Capture the cell that displays the provided text and extract its (X, Y) central coordinate. 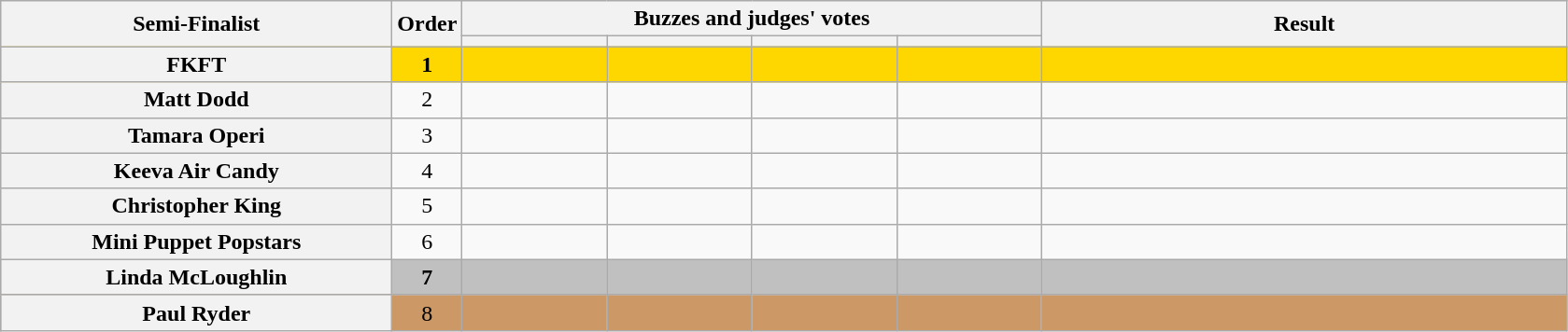
Buzzes and judges' votes (752, 19)
Result (1304, 24)
Semi-Finalist (196, 24)
Linda McLoughlin (196, 277)
Keeva Air Candy (196, 171)
Mini Puppet Popstars (196, 242)
Paul Ryder (196, 312)
7 (428, 277)
4 (428, 171)
3 (428, 135)
Christopher King (196, 206)
2 (428, 100)
FKFT (196, 64)
Tamara Operi (196, 135)
8 (428, 312)
Order (428, 24)
5 (428, 206)
1 (428, 64)
Matt Dodd (196, 100)
6 (428, 242)
